Return (x, y) of the center of cell containing provided text 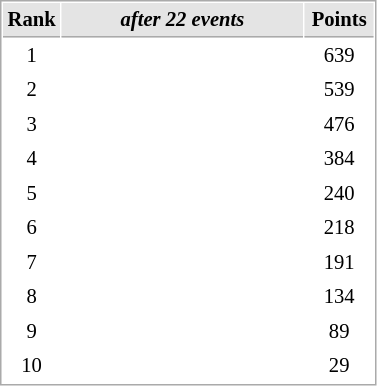
476 (340, 124)
240 (340, 194)
384 (340, 158)
Rank (32, 20)
134 (340, 296)
1 (32, 56)
5 (32, 194)
4 (32, 158)
2 (32, 90)
after 22 events (183, 20)
10 (32, 366)
29 (340, 366)
639 (340, 56)
191 (340, 262)
6 (32, 228)
8 (32, 296)
89 (340, 332)
Points (340, 20)
539 (340, 90)
7 (32, 262)
218 (340, 228)
9 (32, 332)
3 (32, 124)
